For the text-containing cell, return its midpoint in [X, Y] coordinate format. 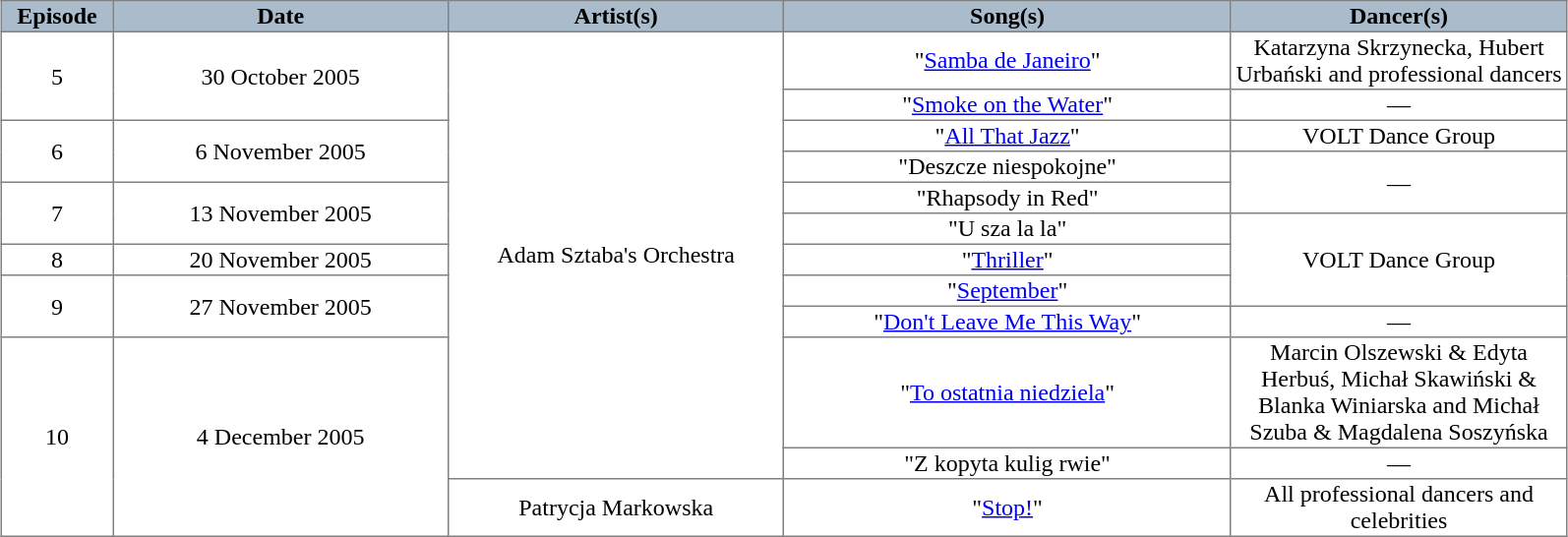
Adam Sztaba's Orchestra [616, 255]
"Don't Leave Me This Way" [1007, 322]
13 November 2005 [281, 212]
Patrycja Markowska [616, 507]
"All That Jazz" [1007, 136]
27 November 2005 [281, 307]
"Smoke on the Water" [1007, 105]
10 [57, 437]
5 [57, 76]
Date [281, 17]
Katarzyna Skrzynecka, Hubert Urbański and professional dancers [1399, 60]
4 December 2005 [281, 437]
"Z kopyta kulig rwie" [1007, 463]
Song(s) [1007, 17]
8 [57, 260]
All professional dancers and celebrities [1399, 507]
Artist(s) [616, 17]
"Thriller" [1007, 260]
20 November 2005 [281, 260]
"U sza la la" [1007, 229]
"Deszcze niespokojne" [1007, 167]
7 [57, 212]
9 [57, 307]
"Stop!" [1007, 507]
"Rhapsody in Red" [1007, 198]
"September" [1007, 291]
6 [57, 151]
Marcin Olszewski & Edyta Herbuś, Michał Skawiński & Blanka Winiarska and Michał Szuba & Magdalena Soszyńska [1399, 392]
6 November 2005 [281, 151]
"To ostatnia niedziela" [1007, 392]
30 October 2005 [281, 76]
Episode [57, 17]
"Samba de Janeiro" [1007, 60]
Dancer(s) [1399, 17]
